Output the (x, y) coordinate of the center of the cell containing the given text.  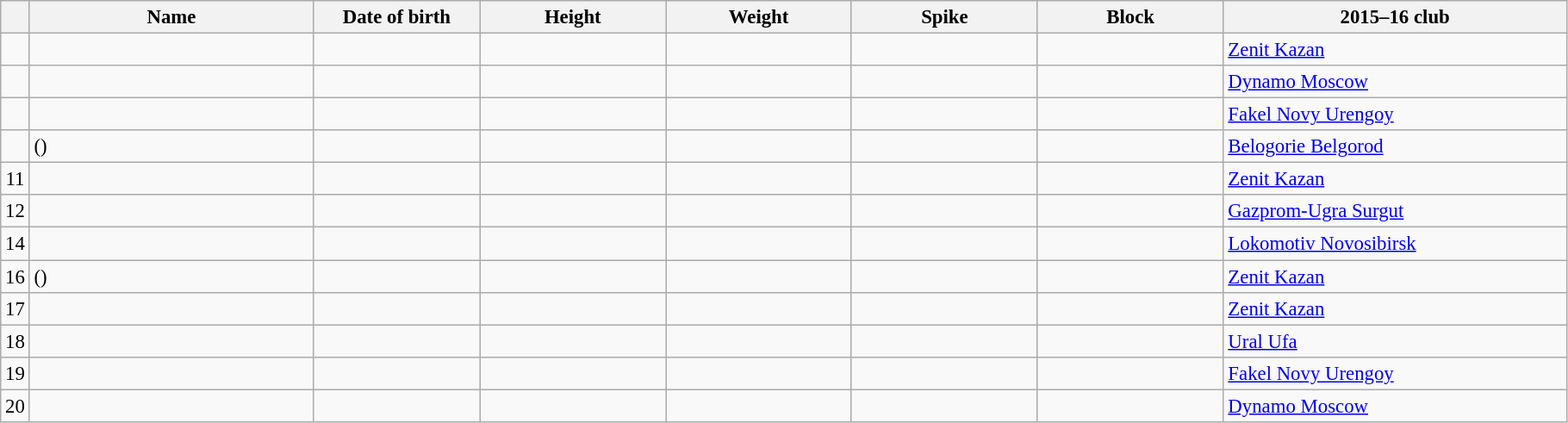
Block (1130, 17)
Ural Ufa (1395, 341)
12 (16, 211)
Lokomotiv Novosibirsk (1395, 244)
17 (16, 308)
Date of birth (396, 17)
Gazprom-Ugra Surgut (1395, 211)
Name (171, 17)
Spike (944, 17)
2015–16 club (1395, 17)
19 (16, 373)
Belogorie Belgorod (1395, 146)
14 (16, 244)
20 (16, 406)
18 (16, 341)
16 (16, 277)
Weight (759, 17)
11 (16, 179)
Height (573, 17)
